Extract the [X, Y] coordinate from the center of the cell holding the provided text.  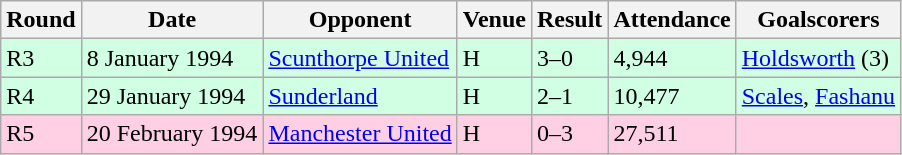
R5 [41, 134]
Round [41, 20]
Scales, Fashanu [818, 96]
Manchester United [360, 134]
4,944 [672, 58]
Holdsworth (3) [818, 58]
Opponent [360, 20]
R4 [41, 96]
0–3 [569, 134]
29 January 1994 [172, 96]
20 February 1994 [172, 134]
10,477 [672, 96]
Date [172, 20]
Scunthorpe United [360, 58]
Result [569, 20]
Venue [494, 20]
3–0 [569, 58]
Attendance [672, 20]
Sunderland [360, 96]
27,511 [672, 134]
8 January 1994 [172, 58]
Goalscorers [818, 20]
2–1 [569, 96]
R3 [41, 58]
